Output the [X, Y] coordinate of the center of the cell containing the given text.  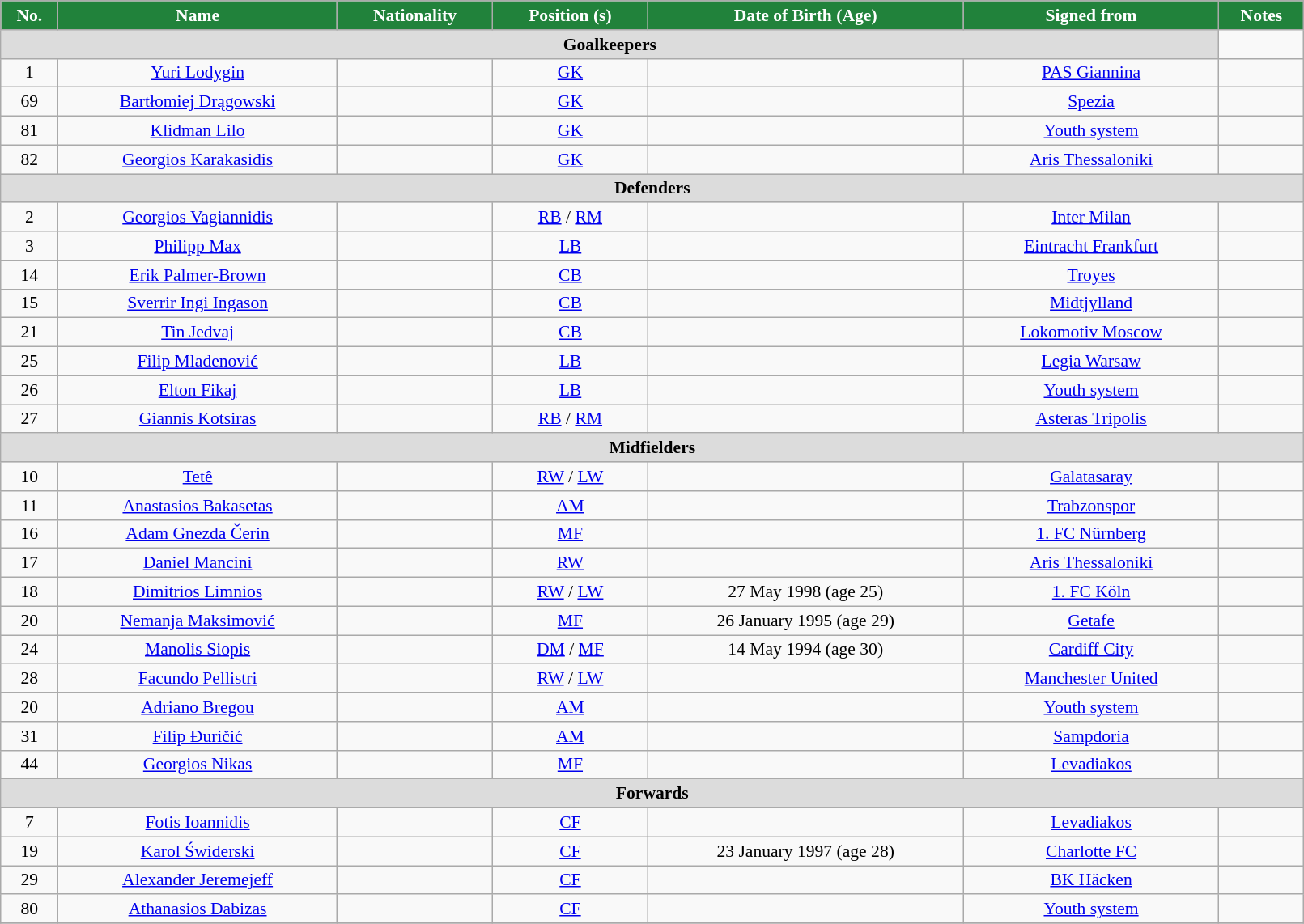
17 [29, 563]
21 [29, 333]
Midtjylland [1091, 303]
Cardiff City [1091, 650]
Erik Palmer-Brown [198, 275]
29 [29, 880]
Adam Gnezda Čerin [198, 534]
Georgios Nikas [198, 765]
Midfielders [652, 448]
Inter Milan [1091, 218]
Sampdoria [1091, 736]
PAS Giannina [1091, 73]
DM / MF [570, 650]
Giannis Kotsiras [198, 419]
26 January 1995 (age 29) [805, 621]
Goalkeepers [610, 45]
1. FC Köln [1091, 592]
Bartłomiej Drągowski [198, 102]
Galatasaray [1091, 477]
No. [29, 15]
28 [29, 679]
Legia Warsaw [1091, 362]
Athanasios Dabizas [198, 909]
27 May 1998 (age 25) [805, 592]
Yuri Lodygin [198, 73]
14 May 1994 (age 30) [805, 650]
81 [29, 131]
Tin Jedvaj [198, 333]
Name [198, 15]
Asteras Tripolis [1091, 419]
Tetê [198, 477]
Spezia [1091, 102]
82 [29, 159]
Sverrir Ingi Ingason [198, 303]
26 [29, 390]
Nemanja Maksimović [198, 621]
Alexander Jeremejeff [198, 880]
Getafe [1091, 621]
15 [29, 303]
11 [29, 506]
44 [29, 765]
14 [29, 275]
Daniel Mancini [198, 563]
69 [29, 102]
80 [29, 909]
Defenders [652, 189]
Filip Đuričić [198, 736]
3 [29, 246]
Lokomotiv Moscow [1091, 333]
27 [29, 419]
Eintracht Frankfurt [1091, 246]
Facundo Pellistri [198, 679]
1 [29, 73]
Adriano Bregou [198, 707]
7 [29, 823]
Signed from [1091, 15]
25 [29, 362]
Klidman Lilo [198, 131]
Georgios Vagiannidis [198, 218]
Fotis Ioannidis [198, 823]
18 [29, 592]
Anastasios Bakasetas [198, 506]
23 January 1997 (age 28) [805, 851]
Elton Fikaj [198, 390]
Filip Mladenović [198, 362]
Position (s) [570, 15]
2 [29, 218]
Karol Świderski [198, 851]
Charlotte FC [1091, 851]
1. FC Nürnberg [1091, 534]
31 [29, 736]
Troyes [1091, 275]
Forwards [652, 794]
Philipp Max [198, 246]
Manchester United [1091, 679]
Georgios Karakasidis [198, 159]
BK Häcken [1091, 880]
Dimitrios Limnios [198, 592]
Date of Birth (Age) [805, 15]
Manolis Siopis [198, 650]
Notes [1261, 15]
Trabzonspor [1091, 506]
Nationality [414, 15]
19 [29, 851]
10 [29, 477]
24 [29, 650]
16 [29, 534]
RW [570, 563]
